Pinpoint the cell where the given text exists, returning its [x, y] midpoint coordinate. 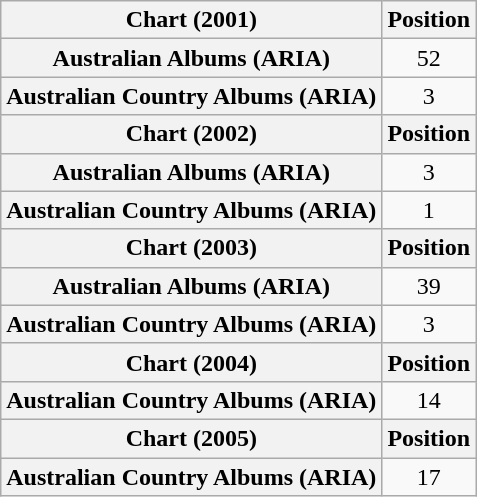
52 [429, 58]
17 [429, 477]
39 [429, 286]
14 [429, 400]
Chart (2003) [192, 248]
Chart (2005) [192, 438]
1 [429, 210]
Chart (2001) [192, 20]
Chart (2002) [192, 134]
Chart (2004) [192, 362]
